Locate the cell with the specified text and output its (X, Y) center coordinate. 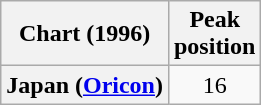
Peakposition (214, 34)
Japan (Oricon) (85, 85)
16 (214, 85)
Chart (1996) (85, 34)
